Return the [X, Y] coordinate for the center point of the cell that contains the specified text.  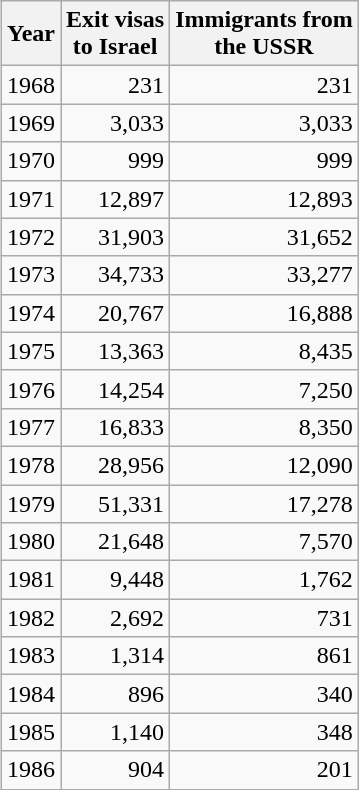
1983 [32, 656]
1970 [32, 161]
20,767 [116, 313]
1976 [32, 389]
904 [116, 770]
51,331 [116, 503]
13,363 [116, 351]
1972 [32, 237]
348 [264, 732]
1,762 [264, 580]
Year [32, 34]
17,278 [264, 503]
1980 [32, 542]
1975 [32, 351]
1977 [32, 427]
2,692 [116, 618]
34,733 [116, 275]
Exit visasto Israel [116, 34]
21,648 [116, 542]
1979 [32, 503]
896 [116, 694]
1982 [32, 618]
31,903 [116, 237]
8,350 [264, 427]
1,314 [116, 656]
1981 [32, 580]
12,090 [264, 465]
1,140 [116, 732]
16,833 [116, 427]
7,570 [264, 542]
7,250 [264, 389]
8,435 [264, 351]
1985 [32, 732]
1973 [32, 275]
1974 [32, 313]
340 [264, 694]
1978 [32, 465]
9,448 [116, 580]
33,277 [264, 275]
1986 [32, 770]
14,254 [116, 389]
12,897 [116, 199]
1968 [32, 85]
201 [264, 770]
861 [264, 656]
31,652 [264, 237]
28,956 [116, 465]
Immigrants fromthe USSR [264, 34]
1984 [32, 694]
1971 [32, 199]
731 [264, 618]
16,888 [264, 313]
1969 [32, 123]
12,893 [264, 199]
